For the text-containing cell, return its midpoint in (x, y) coordinate format. 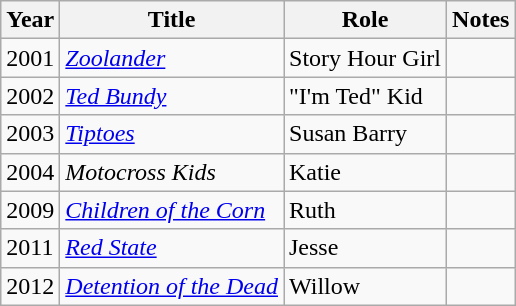
2002 (30, 96)
2011 (30, 248)
Role (366, 20)
"I'm Ted" Kid (366, 96)
Title (172, 20)
2001 (30, 58)
2009 (30, 210)
Ruth (366, 210)
Katie (366, 172)
Ted Bundy (172, 96)
Susan Barry (366, 134)
Willow (366, 286)
Red State (172, 248)
2004 (30, 172)
2003 (30, 134)
Detention of the Dead (172, 286)
Notes (481, 20)
Motocross Kids (172, 172)
Jesse (366, 248)
Zoolander (172, 58)
Story Hour Girl (366, 58)
Tiptoes (172, 134)
2012 (30, 286)
Year (30, 20)
Children of the Corn (172, 210)
